Output the [x, y] coordinate of the center of the cell containing the given text.  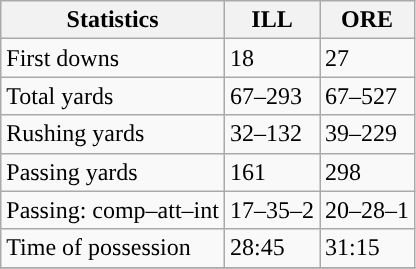
Total yards [113, 96]
Statistics [113, 20]
31:15 [368, 248]
17–35–2 [272, 210]
161 [272, 172]
32–132 [272, 134]
39–229 [368, 134]
28:45 [272, 248]
298 [368, 172]
67–293 [272, 96]
Passing yards [113, 172]
18 [272, 58]
ORE [368, 20]
20–28–1 [368, 210]
27 [368, 58]
67–527 [368, 96]
First downs [113, 58]
Time of possession [113, 248]
Passing: comp–att–int [113, 210]
ILL [272, 20]
Rushing yards [113, 134]
